Pinpoint the cell where the given text exists, returning its (X, Y) midpoint coordinate. 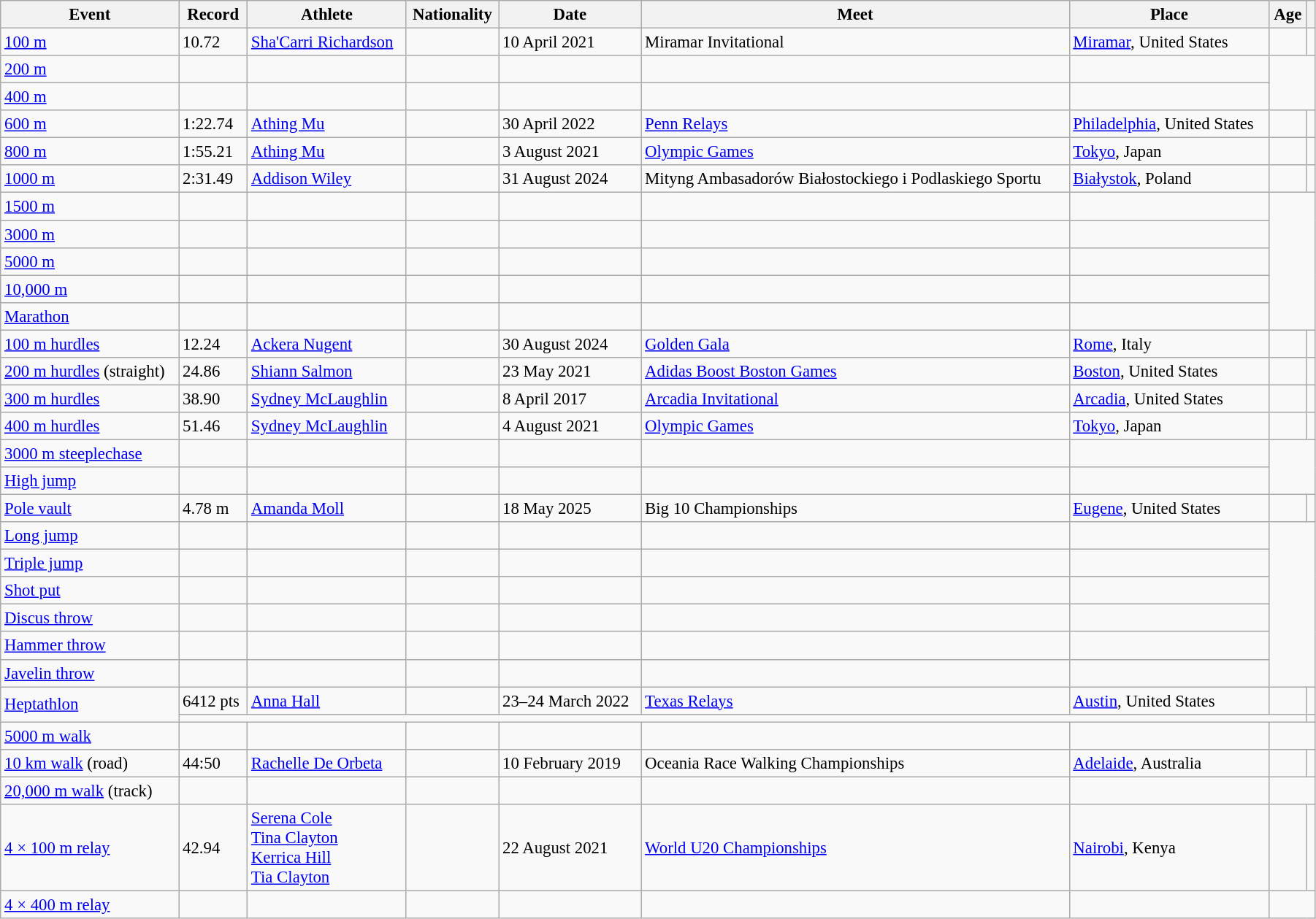
23 May 2021 (570, 372)
Date (570, 15)
8 April 2017 (570, 399)
800 m (90, 152)
High jump (90, 481)
Oceania Race Walking Championships (855, 764)
Boston, United States (1169, 372)
Mityng Ambasadorów Białostockiego i Podlaskiego Sportu (855, 179)
Amanda Moll (327, 509)
400 m hurdles (90, 426)
1:55.21 (213, 152)
Texas Relays (855, 701)
Philadelphia, United States (1169, 124)
Białystok, Poland (1169, 179)
World U20 Championships (855, 848)
Adelaide, Australia (1169, 764)
4 × 100 m relay (90, 848)
4 August 2021 (570, 426)
51.46 (213, 426)
Sha'Carri Richardson (327, 42)
Eugene, United States (1169, 509)
Hammer throw (90, 646)
22 August 2021 (570, 848)
Anna Hall (327, 701)
38.90 (213, 399)
4 × 400 m relay (90, 904)
Serena ColeTina ClaytonKerrica HillTia Clayton (327, 848)
3 August 2021 (570, 152)
2:31.49 (213, 179)
42.94 (213, 848)
Event (90, 15)
Arcadia, United States (1169, 399)
Place (1169, 15)
200 m (90, 69)
Nationality (453, 15)
Austin, United States (1169, 701)
23–24 March 2022 (570, 701)
Penn Relays (855, 124)
30 August 2024 (570, 344)
Pole vault (90, 509)
10.72 (213, 42)
Athlete (327, 15)
Rachelle De Orbeta (327, 764)
Marathon (90, 316)
1:22.74 (213, 124)
Miramar, United States (1169, 42)
Age (1288, 15)
1500 m (90, 207)
Ackera Nugent (327, 344)
Meet (855, 15)
400 m (90, 97)
Golden Gala (855, 344)
100 m (90, 42)
31 August 2024 (570, 179)
10 April 2021 (570, 42)
5000 m (90, 261)
Miramar Invitational (855, 42)
Rome, Italy (1169, 344)
20,000 m walk (track) (90, 791)
10 km walk (road) (90, 764)
1000 m (90, 179)
44:50 (213, 764)
Triple jump (90, 564)
10,000 m (90, 289)
24.86 (213, 372)
Javelin throw (90, 673)
Nairobi, Kenya (1169, 848)
3000 m (90, 234)
10 February 2019 (570, 764)
Shiann Salmon (327, 372)
300 m hurdles (90, 399)
5000 m walk (90, 736)
200 m hurdles (straight) (90, 372)
Big 10 Championships (855, 509)
Discus throw (90, 618)
100 m hurdles (90, 344)
Adidas Boost Boston Games (855, 372)
12.24 (213, 344)
Addison Wiley (327, 179)
Record (213, 15)
18 May 2025 (570, 509)
4.78 m (213, 509)
30 April 2022 (570, 124)
Shot put (90, 591)
Arcadia Invitational (855, 399)
Heptathlon (90, 704)
600 m (90, 124)
Long jump (90, 536)
3000 m steeplechase (90, 453)
6412 pts (213, 701)
